Detect which cell encompasses the target text, then output its [x, y] center coordinate. 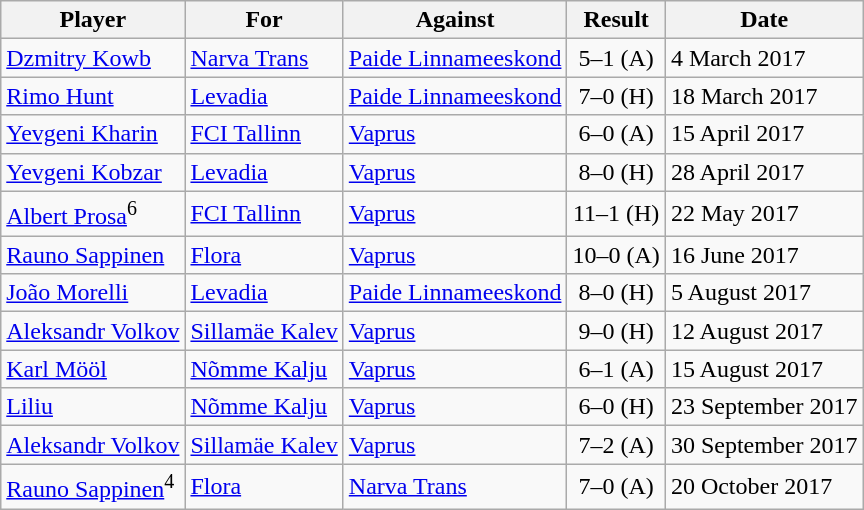
4 March 2017 [764, 58]
23 September 2017 [764, 407]
João Morelli [93, 293]
Against [455, 20]
Rauno Sappinen4 [93, 486]
Result [616, 20]
16 June 2017 [764, 255]
15 August 2017 [764, 369]
6–0 (H) [616, 407]
Dzmitry Kowb [93, 58]
30 September 2017 [764, 445]
Player [93, 20]
6–1 (A) [616, 369]
10–0 (A) [616, 255]
7–2 (A) [616, 445]
Karl Mööl [93, 369]
Yevgeni Kharin [93, 134]
Albert Prosa6 [93, 214]
15 April 2017 [764, 134]
22 May 2017 [764, 214]
Rauno Sappinen [93, 255]
18 March 2017 [764, 96]
Rimo Hunt [93, 96]
5–1 (A) [616, 58]
20 October 2017 [764, 486]
12 August 2017 [764, 331]
For [264, 20]
7–0 (H) [616, 96]
28 April 2017 [764, 172]
11–1 (H) [616, 214]
5 August 2017 [764, 293]
Yevgeni Kobzar [93, 172]
Liliu [93, 407]
Date [764, 20]
6–0 (A) [616, 134]
7–0 (A) [616, 486]
9–0 (H) [616, 331]
